Return (x, y) of the center of cell containing provided text 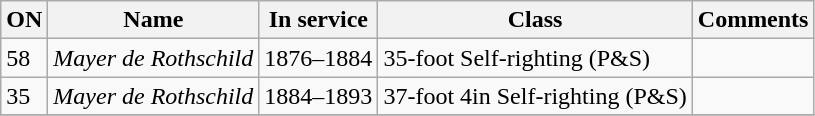
35-foot Self-righting (P&S) (535, 58)
35 (24, 96)
58 (24, 58)
Class (535, 20)
Name (154, 20)
ON (24, 20)
1876–1884 (318, 58)
In service (318, 20)
1884–1893 (318, 96)
Comments (753, 20)
37-foot 4in Self-righting (P&S) (535, 96)
